For the text-containing cell, return its midpoint in (X, Y) coordinate format. 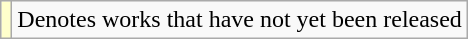
Denotes works that have not yet been released (240, 20)
